Locate the cell with the specified text and output its (X, Y) center coordinate. 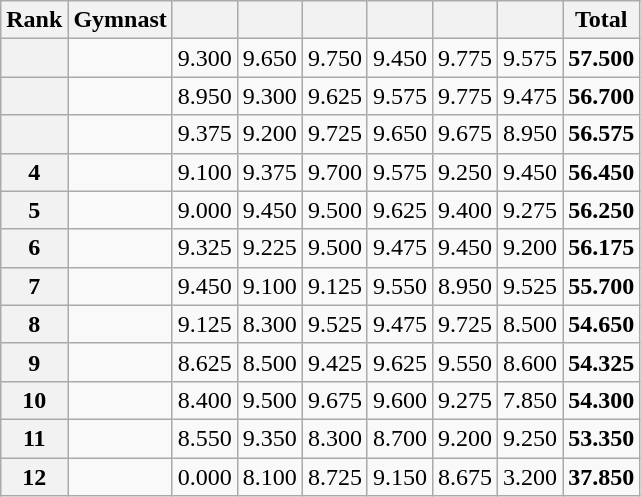
7.850 (530, 400)
9.600 (400, 400)
56.700 (602, 96)
54.650 (602, 324)
9.750 (334, 58)
0.000 (204, 477)
56.175 (602, 248)
56.250 (602, 210)
7 (34, 286)
54.325 (602, 362)
8.675 (466, 477)
9.350 (270, 438)
53.350 (602, 438)
10 (34, 400)
9.000 (204, 210)
9.325 (204, 248)
54.300 (602, 400)
9 (34, 362)
8.600 (530, 362)
9.425 (334, 362)
5 (34, 210)
6 (34, 248)
9.400 (466, 210)
8.400 (204, 400)
55.700 (602, 286)
57.500 (602, 58)
9.700 (334, 172)
9.225 (270, 248)
4 (34, 172)
12 (34, 477)
11 (34, 438)
56.575 (602, 134)
56.450 (602, 172)
8.725 (334, 477)
Total (602, 20)
3.200 (530, 477)
8 (34, 324)
8.700 (400, 438)
Rank (34, 20)
9.150 (400, 477)
8.625 (204, 362)
Gymnast (120, 20)
37.850 (602, 477)
8.550 (204, 438)
8.100 (270, 477)
